Find where the given text appears and provide that cell's center as [x, y] coordinate. 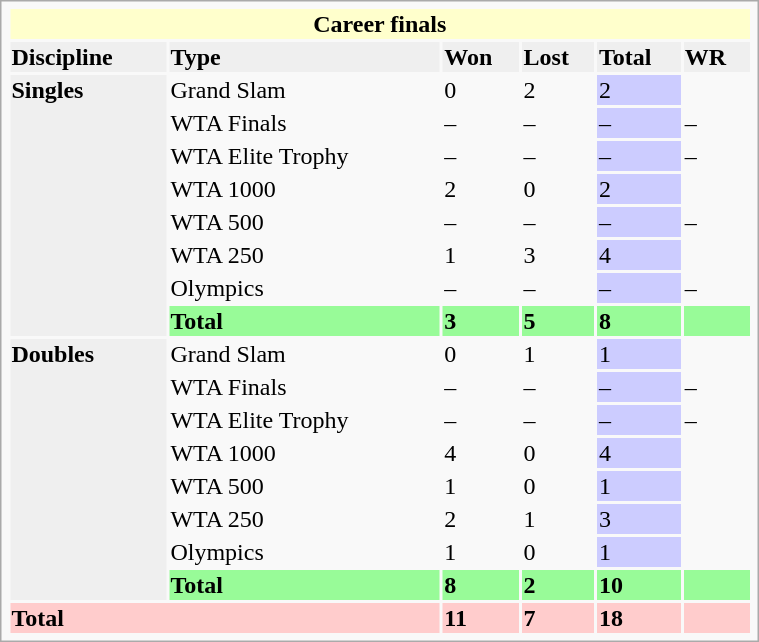
Singles [88, 206]
Discipline [88, 57]
10 [638, 585]
Lost [558, 57]
Career finals [380, 24]
Doubles [88, 470]
WR [716, 57]
Won [481, 57]
5 [558, 321]
18 [638, 618]
11 [481, 618]
Type [304, 57]
7 [558, 618]
